Determine the [x, y] coordinate at the center of the cell enclosing the given text.  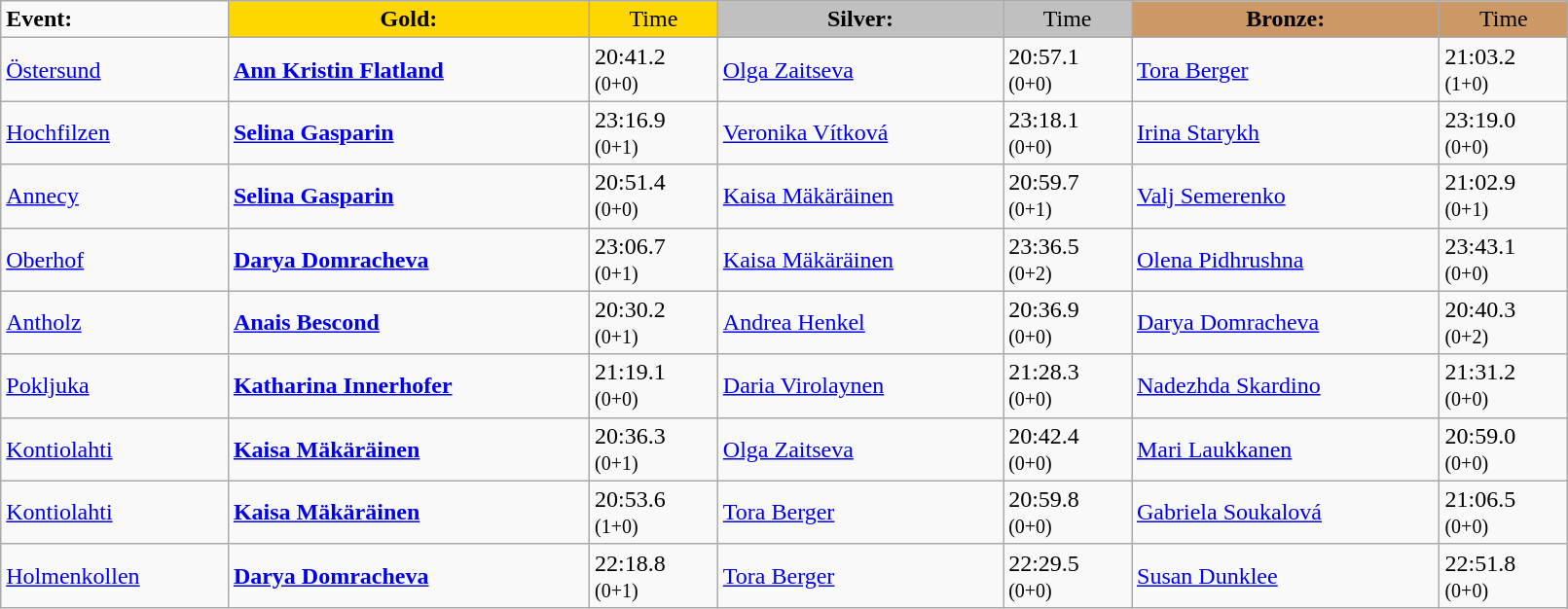
20:57.1(0+0) [1068, 70]
Ann Kristin Flatland [409, 70]
22:18.8(0+1) [653, 576]
Gabriela Soukalová [1285, 512]
21:03.2(1+0) [1504, 70]
20:53.6(1+0) [653, 512]
Veronika Vítková [860, 132]
20:41.2(0+0) [653, 70]
Susan Dunklee [1285, 576]
23:18.1(0+0) [1068, 132]
21:02.9(0+1) [1504, 197]
Silver: [860, 19]
20:59.0(0+0) [1504, 449]
20:42.4(0+0) [1068, 449]
Gold: [409, 19]
23:16.9(0+1) [653, 132]
Olena Pidhrushna [1285, 259]
Holmenkollen [115, 576]
Anais Bescond [409, 323]
Irina Starykh [1285, 132]
20:30.2(0+1) [653, 323]
21:06.5(0+0) [1504, 512]
23:43.1(0+0) [1504, 259]
Pokljuka [115, 385]
Nadezhda Skardino [1285, 385]
Östersund [115, 70]
Andrea Henkel [860, 323]
23:06.7(0+1) [653, 259]
Bronze: [1285, 19]
21:31.2(0+0) [1504, 385]
21:19.1(0+0) [653, 385]
Oberhof [115, 259]
Valj Semerenko [1285, 197]
Katharina Innerhofer [409, 385]
Mari Laukkanen [1285, 449]
Daria Virolaynen [860, 385]
21:28.3(0+0) [1068, 385]
20:36.9(0+0) [1068, 323]
20:51.4(0+0) [653, 197]
Annecy [115, 197]
Antholz [115, 323]
20:59.7(0+1) [1068, 197]
Event: [115, 19]
20:36.3(0+1) [653, 449]
22:51.8(0+0) [1504, 576]
Hochfilzen [115, 132]
22:29.5(0+0) [1068, 576]
20:59.8(0+0) [1068, 512]
23:36.5(0+2) [1068, 259]
20:40.3(0+2) [1504, 323]
23:19.0(0+0) [1504, 132]
